Output the (X, Y) coordinate of the center of the cell containing the given text.  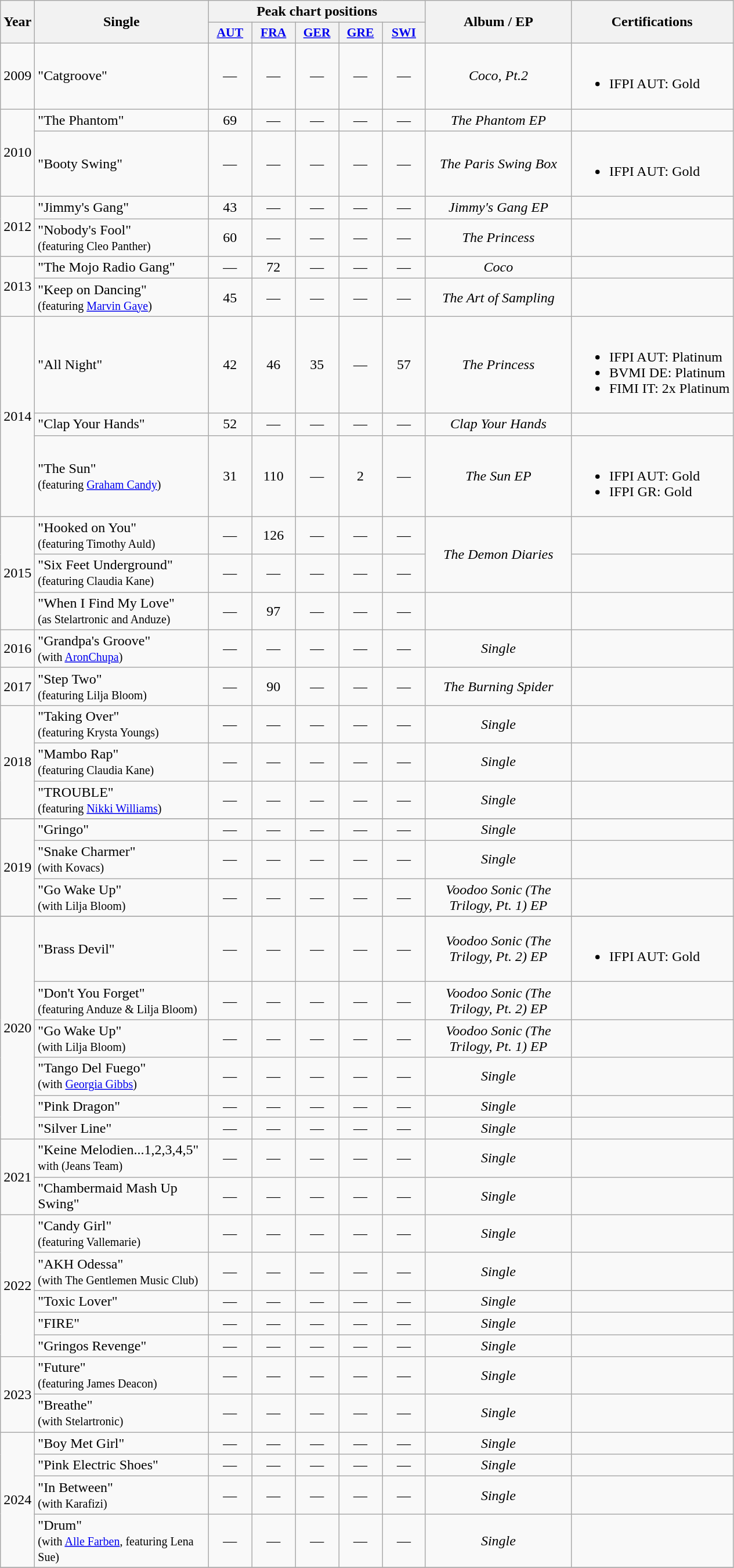
"Jimmy's Gang" (122, 208)
IFPI AUT: GoldIFPI GR: Gold (652, 476)
"Drum"(with Alle Farben, featuring Lena Sue) (122, 1541)
97 (274, 610)
Album / EP (498, 22)
31 (230, 476)
"All Night" (122, 364)
FRA (274, 33)
"Clap Your Hands" (122, 424)
"The Phantom" (122, 120)
57 (404, 364)
"FIRE" (122, 1323)
GER (317, 33)
2013 (17, 287)
2 (361, 476)
Coco (498, 268)
"Brass Devil" (122, 949)
2019 (17, 868)
"Booty Swing" (122, 164)
2020 (17, 1028)
2023 (17, 1394)
"Boy Met Girl" (122, 1443)
"Taking Over"(featuring Krysta Youngs) (122, 724)
69 (230, 120)
Year (17, 22)
Peak chart positions (317, 12)
Coco, Pt.2 (498, 75)
110 (274, 476)
"Snake Charmer"(with Kovacs) (122, 860)
"Mambo Rap"(featuring Claudia Kane) (122, 761)
2017 (17, 686)
"The Sun"(featuring Graham Candy) (122, 476)
"Chambermaid Mash Up Swing" (122, 1195)
SWI (404, 33)
2016 (17, 649)
"Toxic Lover" (122, 1301)
"The Mojo Radio Gang" (122, 268)
The Art of Sampling (498, 297)
"Pink Dragon" (122, 1106)
43 (230, 208)
"Step Two"(featuring Lilja Bloom) (122, 686)
The Burning Spider (498, 686)
90 (274, 686)
AUT (230, 33)
IFPI AUT: PlatinumBVMI DE: PlatinumFIMI IT: 2x Platinum (652, 364)
The Paris Swing Box (498, 164)
2018 (17, 761)
"In Between"(with Karafizi) (122, 1495)
42 (230, 364)
"Pink Electric Shoes" (122, 1465)
The Demon Diaries (498, 554)
"Grandpa's Groove"(with AronChupa) (122, 649)
"Keep on Dancing"(featuring Marvin Gaye) (122, 297)
The Sun EP (498, 476)
"Breathe"(with Stelartronic) (122, 1414)
"Keine Melodien...1,2,3,4,5"with (Jeans Team) (122, 1158)
"Nobody's Fool"(featuring Cleo Panther) (122, 238)
"Gringo" (122, 830)
2024 (17, 1500)
2009 (17, 75)
60 (230, 238)
"Hooked on You"(featuring Timothy Auld) (122, 535)
"AKH Odessa"(with The Gentlemen Music Club) (122, 1271)
"Don't You Forget"(featuring Anduze & Lilja Bloom) (122, 1000)
The Phantom EP (498, 120)
GRE (361, 33)
"Six Feet Underground"(featuring Claudia Kane) (122, 573)
2022 (17, 1285)
2015 (17, 573)
45 (230, 297)
Clap Your Hands (498, 424)
2014 (17, 417)
"When I Find My Love"(as Stelartronic and Anduze) (122, 610)
126 (274, 535)
"Future"(featuring James Deacon) (122, 1375)
"Silver Line" (122, 1128)
"Gringos Revenge" (122, 1346)
"Catgroove" (122, 75)
35 (317, 364)
2012 (17, 226)
"Candy Girl"(featuring Vallemarie) (122, 1234)
72 (274, 268)
Jimmy's Gang EP (498, 208)
Certifications (652, 22)
52 (230, 424)
46 (274, 364)
2010 (17, 153)
2021 (17, 1177)
"TROUBLE"(featuring Nikki Williams) (122, 800)
"Tango Del Fuego"(with Georgia Gibbs) (122, 1076)
